Output the [X, Y] coordinate of the center of the cell containing the given text.  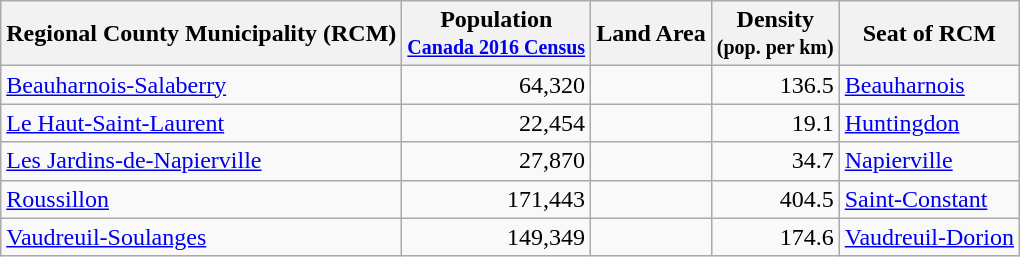
Beauharnois [929, 85]
Regional County Municipality (RCM) [202, 34]
136.5 [775, 85]
27,870 [496, 161]
Land Area [652, 34]
PopulationCanada 2016 Census [496, 34]
22,454 [496, 123]
Seat of RCM [929, 34]
Napierville [929, 161]
171,443 [496, 199]
404.5 [775, 199]
Les Jardins-de-Napierville [202, 161]
Vaudreuil-Soulanges [202, 237]
Beauharnois-Salaberry [202, 85]
64,320 [496, 85]
174.6 [775, 237]
Roussillon [202, 199]
149,349 [496, 237]
Huntingdon [929, 123]
19.1 [775, 123]
Density(pop. per km) [775, 34]
Saint-Constant [929, 199]
34.7 [775, 161]
Vaudreuil-Dorion [929, 237]
Le Haut-Saint-Laurent [202, 123]
